Determine the (x, y) coordinate at the center of the cell enclosing the given text.  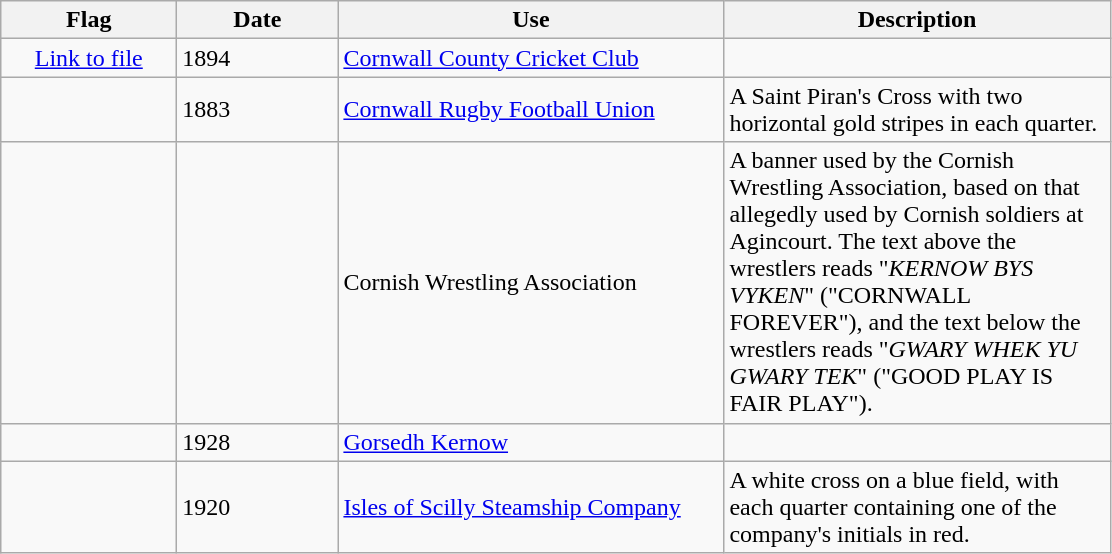
Gorsedh Kernow (531, 442)
Use (531, 20)
Cornish Wrestling Association (531, 282)
A white cross on a blue field, with each quarter containing one of the company's initials in red. (917, 507)
1883 (258, 110)
Cornwall Rugby Football Union (531, 110)
1920 (258, 507)
Date (258, 20)
Flag (89, 20)
Cornwall County Cricket Club (531, 58)
Link to file (89, 58)
Description (917, 20)
Isles of Scilly Steamship Company (531, 507)
1928 (258, 442)
A Saint Piran's Cross with two horizontal gold stripes in each quarter. (917, 110)
1894 (258, 58)
